Output the [x, y] coordinate of the center of the cell containing the given text.  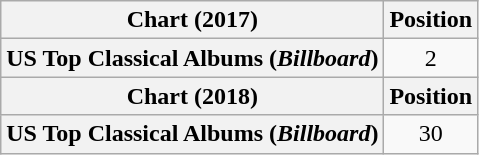
Chart (2017) [192, 20]
2 [431, 58]
Chart (2018) [192, 96]
30 [431, 134]
